Provide the [X, Y] coordinate of the cell's center where the given text is located.  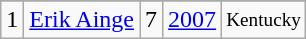
7 [152, 20]
1 [12, 20]
Kentucky [264, 20]
2007 [192, 20]
Erik Ainge [82, 20]
